Detect which cell encompasses the target text, then output its (x, y) center coordinate. 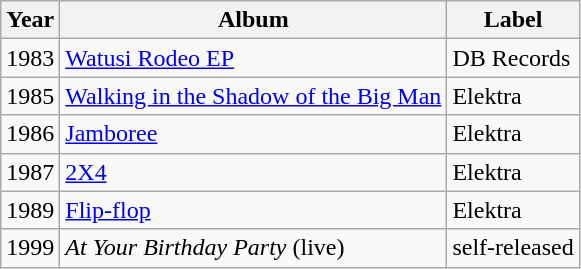
1989 (30, 210)
DB Records (513, 58)
Label (513, 20)
2X4 (254, 172)
self-released (513, 248)
At Your Birthday Party (live) (254, 248)
1983 (30, 58)
1999 (30, 248)
Watusi Rodeo EP (254, 58)
1986 (30, 134)
Walking in the Shadow of the Big Man (254, 96)
Year (30, 20)
1985 (30, 96)
Flip-flop (254, 210)
Jamboree (254, 134)
Album (254, 20)
1987 (30, 172)
